Search for the cell housing the specified text and yield its (X, Y) center coordinate. 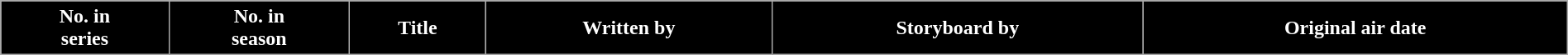
No. inseries (84, 28)
Storyboard by (958, 28)
Original air date (1355, 28)
Title (418, 28)
Written by (629, 28)
No. inseason (259, 28)
